Determine the (X, Y) coordinate at the center of the cell enclosing the given text.  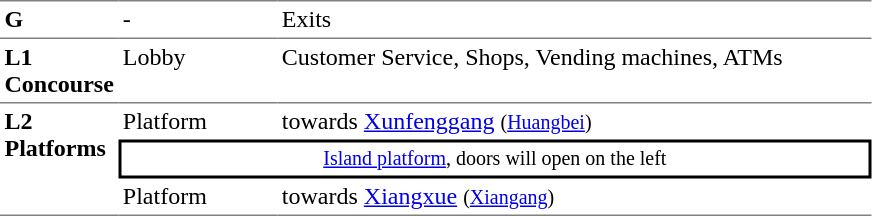
Island platform, doors will open on the left (494, 160)
G (59, 19)
L1Concourse (59, 70)
L2Platforms (59, 159)
towards Xunfenggang (Huangbei) (574, 121)
Customer Service, Shops, Vending machines, ATMs (574, 70)
- (198, 19)
Lobby (198, 70)
Exits (574, 19)
towards Xiangxue (Xiangang) (574, 197)
